Provide the [X, Y] coordinate of the cell's center where the given text is located.  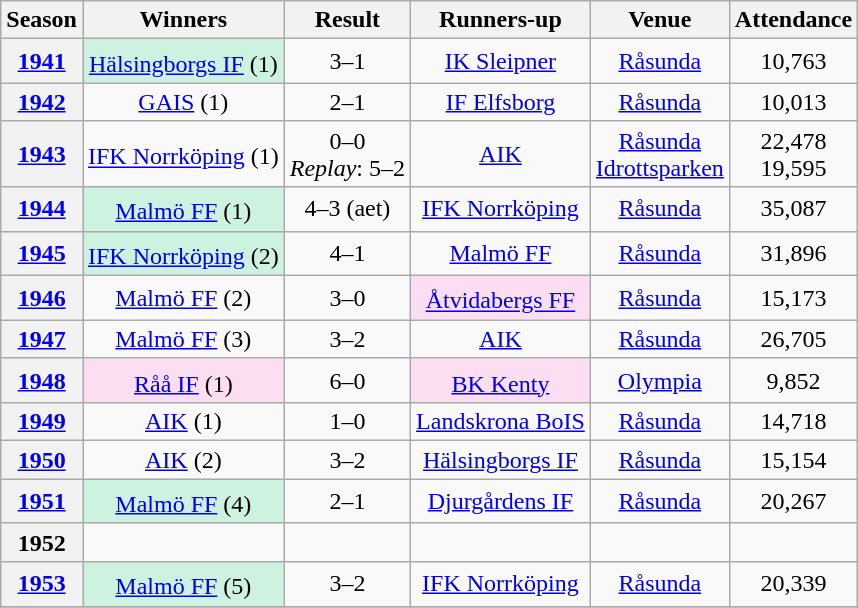
Olympia [660, 380]
1946 [42, 298]
1952 [42, 542]
1951 [42, 502]
Result [347, 20]
10,763 [793, 62]
RåsundaIdrottsparken [660, 154]
1945 [42, 254]
3–0 [347, 298]
1948 [42, 380]
Malmö FF (4) [183, 502]
3–1 [347, 62]
Venue [660, 20]
Landskrona BoIS [501, 422]
14,718 [793, 422]
15,154 [793, 460]
Malmö FF (5) [183, 584]
Malmö FF (2) [183, 298]
Malmö FF [501, 254]
Hälsingborgs IF (1) [183, 62]
Attendance [793, 20]
IF Elfsborg [501, 102]
1–0 [347, 422]
1941 [42, 62]
Djurgårdens IF [501, 502]
1949 [42, 422]
1943 [42, 154]
1947 [42, 339]
1944 [42, 208]
Winners [183, 20]
AIK (1) [183, 422]
Runners-up [501, 20]
Malmö FF (1) [183, 208]
20,267 [793, 502]
Hälsingborgs IF [501, 460]
4–1 [347, 254]
35,087 [793, 208]
GAIS (1) [183, 102]
BK Kenty [501, 380]
Råå IF (1) [183, 380]
10,013 [793, 102]
IK Sleipner [501, 62]
6–0 [347, 380]
1953 [42, 584]
IFK Norrköping (1) [183, 154]
Season [42, 20]
4–3 (aet) [347, 208]
0–0 Replay: 5–2 [347, 154]
1942 [42, 102]
15,173 [793, 298]
26,705 [793, 339]
Malmö FF (3) [183, 339]
9,852 [793, 380]
IFK Norrköping (2) [183, 254]
Åtvidabergs FF [501, 298]
AIK (2) [183, 460]
20,339 [793, 584]
1950 [42, 460]
22,47819,595 [793, 154]
31,896 [793, 254]
